Capture the cell that displays the provided text and extract its [x, y] central coordinate. 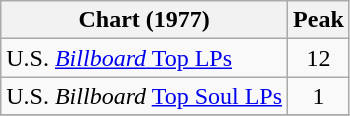
U.S. Billboard Top Soul LPs [144, 96]
U.S. Billboard Top LPs [144, 58]
12 [319, 58]
Peak [319, 20]
Chart (1977) [144, 20]
1 [319, 96]
